Capture the cell that displays the provided text and extract its [x, y] central coordinate. 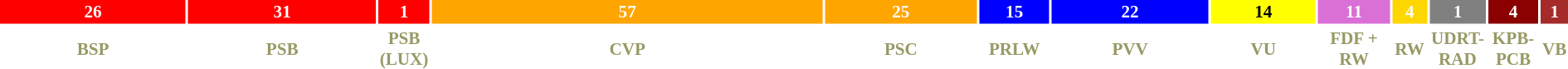
31 [282, 12]
22 [1130, 12]
26 [93, 12]
15 [1014, 12]
11 [1354, 12]
25 [901, 12]
14 [1263, 12]
57 [627, 12]
